Pinpoint the cell where the given text exists, returning its (x, y) midpoint coordinate. 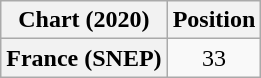
Chart (2020) (84, 20)
33 (214, 58)
Position (214, 20)
France (SNEP) (84, 58)
